Detect which cell encompasses the target text, then output its [X, Y] center coordinate. 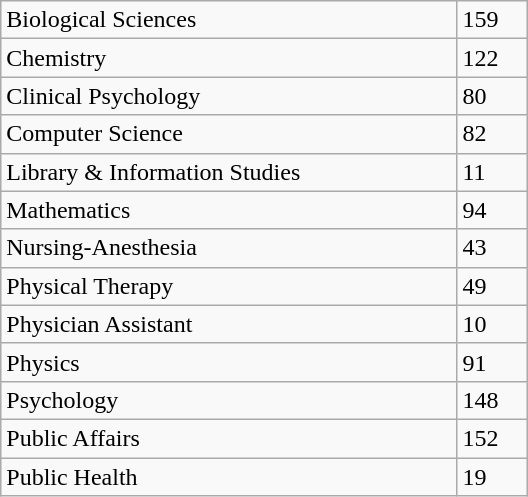
80 [492, 96]
49 [492, 286]
Physical Therapy [229, 286]
Mathematics [229, 210]
Physics [229, 362]
Psychology [229, 400]
10 [492, 324]
94 [492, 210]
Physician Assistant [229, 324]
Chemistry [229, 58]
Nursing-Anesthesia [229, 248]
43 [492, 248]
19 [492, 477]
82 [492, 134]
148 [492, 400]
Computer Science [229, 134]
91 [492, 362]
11 [492, 172]
Public Health [229, 477]
Clinical Psychology [229, 96]
122 [492, 58]
152 [492, 438]
Library & Information Studies [229, 172]
Public Affairs [229, 438]
159 [492, 20]
Biological Sciences [229, 20]
